Identify which cell holds the provided text, then report its [x, y] central coordinate. 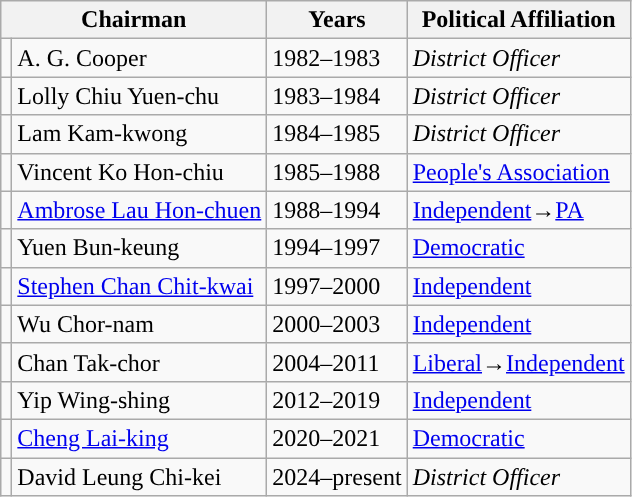
2024–present [337, 477]
Wu Chor-nam [140, 324]
Years [337, 20]
1994–1997 [337, 248]
1983–1984 [337, 96]
Chan Tak-chor [140, 362]
Cheng Lai-king [140, 438]
Stephen Chan Chit-kwai [140, 286]
Ambrose Lau Hon-chuen [140, 210]
1988–1994 [337, 210]
2000–2003 [337, 324]
1984–1985 [337, 134]
Chairman [134, 20]
David Leung Chi-kei [140, 477]
Lolly Chiu Yuen-chu [140, 96]
1982–1983 [337, 58]
Political Affiliation [518, 20]
Lam Kam-kwong [140, 134]
Liberal→Independent [518, 362]
People's Association [518, 172]
Yip Wing-shing [140, 400]
Vincent Ko Hon-chiu [140, 172]
1997–2000 [337, 286]
A. G. Cooper [140, 58]
2012–2019 [337, 400]
Independent→PA [518, 210]
2004–2011 [337, 362]
1985–1988 [337, 172]
2020–2021 [337, 438]
Yuen Bun-keung [140, 248]
